Extract the (X, Y) coordinate from the center of the cell holding the provided text.  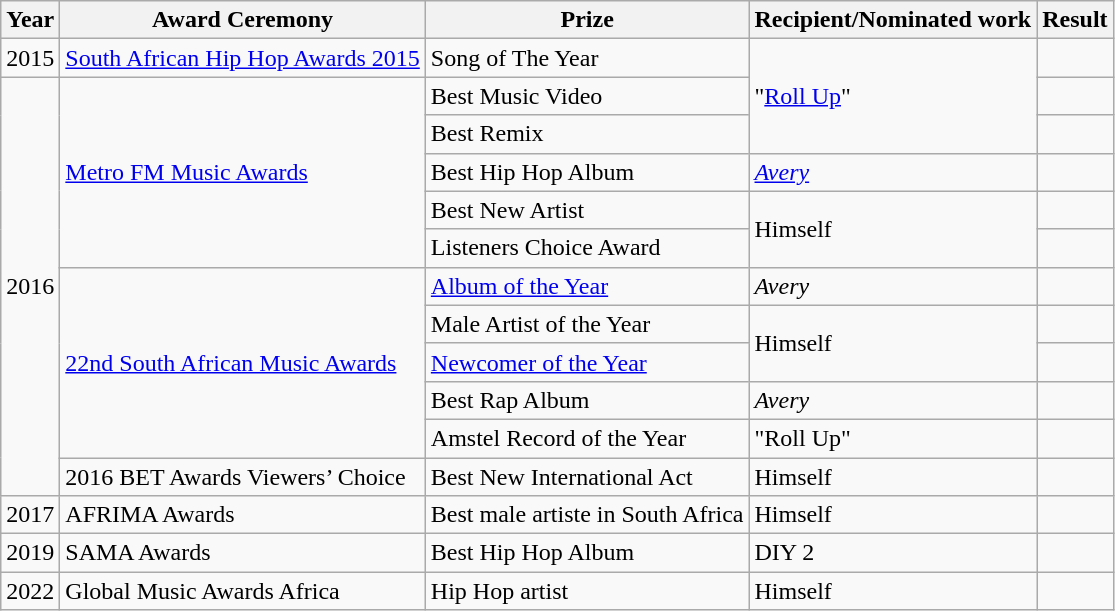
Amstel Record of the Year (587, 438)
Year (30, 20)
Best New Artist (587, 210)
2016 (30, 286)
Album of the Year (587, 286)
Best Remix (587, 134)
2017 (30, 515)
Male Artist of the Year (587, 324)
Result (1075, 20)
South African Hip Hop Awards 2015 (243, 58)
AFRIMA Awards (243, 515)
Newcomer of the Year (587, 362)
Recipient/Nominated work (893, 20)
Song of The Year (587, 58)
Best New International Act (587, 477)
Best male artiste in South Africa (587, 515)
Best Music Video (587, 96)
DIY 2 (893, 553)
SAMA Awards (243, 553)
Best Rap Album (587, 400)
Hip Hop artist (587, 591)
2015 (30, 58)
2016 BET Awards Viewers’ Choice (243, 477)
Award Ceremony (243, 20)
22nd South African Music Awards (243, 362)
2019 (30, 553)
Prize (587, 20)
Listeners Choice Award (587, 248)
Global Music Awards Africa (243, 591)
Metro FM Music Awards (243, 172)
2022 (30, 591)
